Output the [x, y] coordinate of the center of the cell containing the given text.  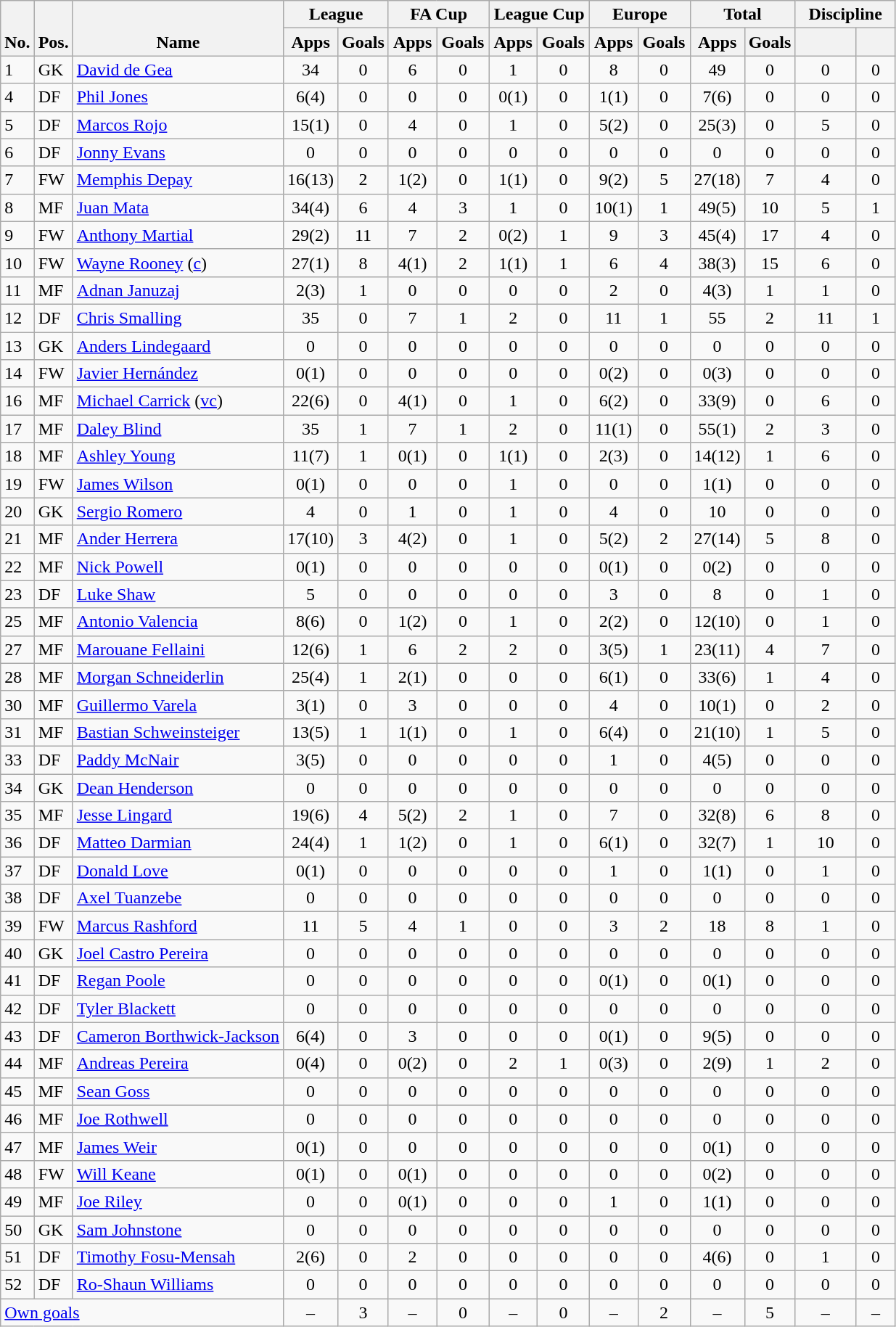
27(14) [717, 539]
42 [17, 1008]
8(6) [311, 622]
41 [17, 981]
Antonio Valencia [178, 622]
Wayne Rooney (c) [178, 263]
Bastian Schweinsteiger [178, 732]
Juan Mata [178, 208]
50 [17, 1230]
2(6) [311, 1257]
Jesse Lingard [178, 815]
Axel Tuanzebe [178, 898]
Luke Shaw [178, 594]
Morgan Schneiderlin [178, 677]
2(9) [717, 1064]
Anthony Martial [178, 235]
17(10) [311, 539]
Anders Lindegaard [178, 346]
Joe Riley [178, 1201]
49(5) [717, 208]
4(3) [717, 290]
2(2) [614, 622]
Dean Henderson [178, 787]
Jonny Evans [178, 152]
12(10) [717, 622]
25(3) [717, 125]
Will Keane [178, 1174]
Marcus Rashford [178, 926]
40 [17, 953]
Matteo Darmian [178, 843]
23 [17, 594]
24(4) [311, 843]
4(5) [717, 760]
12(6) [311, 649]
27(1) [311, 263]
47 [17, 1146]
Adnan Januzaj [178, 290]
7(6) [717, 97]
4(6) [717, 1257]
27 [17, 649]
15 [770, 263]
55(1) [717, 429]
22 [17, 567]
19(6) [311, 815]
44 [17, 1064]
Own goals [142, 1312]
James Weir [178, 1146]
32(8) [717, 815]
23(11) [717, 649]
12 [17, 318]
6(2) [614, 401]
21 [17, 539]
2(1) [412, 677]
Phil Jones [178, 97]
52 [17, 1285]
33(6) [717, 677]
Total [743, 15]
Memphis Depay [178, 180]
45 [17, 1091]
League Cup [540, 15]
20 [17, 512]
43 [17, 1036]
Ander Herrera [178, 539]
14(12) [717, 456]
51 [17, 1257]
3(1) [311, 704]
Sean Goss [178, 1091]
30 [17, 704]
League [337, 15]
16 [17, 401]
David de Gea [178, 70]
Timothy Fosu-Mensah [178, 1257]
Europe [640, 15]
Sergio Romero [178, 512]
Michael Carrick (vc) [178, 401]
0(4) [311, 1064]
45(4) [717, 235]
Pos. [54, 28]
11(7) [311, 456]
38 [17, 898]
Donald Love [178, 871]
39 [17, 926]
21(10) [717, 732]
Tyler Blackett [178, 1008]
9(5) [717, 1036]
29(2) [311, 235]
33(9) [717, 401]
11(1) [614, 429]
Marcos Rojo [178, 125]
Sam Johnstone [178, 1230]
Javier Hernández [178, 374]
Ro-Shaun Williams [178, 1285]
34(4) [311, 208]
48 [17, 1174]
25(4) [311, 677]
28 [17, 677]
38(3) [717, 263]
Discipline [846, 15]
15(1) [311, 125]
9(2) [614, 180]
Paddy McNair [178, 760]
25 [17, 622]
55 [717, 318]
Marouane Fellaini [178, 649]
37 [17, 871]
13(5) [311, 732]
33 [17, 760]
Nick Powell [178, 567]
27(18) [717, 180]
46 [17, 1119]
4(2) [412, 539]
Ashley Young [178, 456]
31 [17, 732]
James Wilson [178, 484]
Chris Smalling [178, 318]
14 [17, 374]
32(7) [717, 843]
22(6) [311, 401]
Joe Rothwell [178, 1119]
19 [17, 484]
16(13) [311, 180]
Guillermo Varela [178, 704]
Regan Poole [178, 981]
FA Cup [438, 15]
Andreas Pereira [178, 1064]
Joel Castro Pereira [178, 953]
Daley Blind [178, 429]
Name [178, 28]
No. [17, 28]
13 [17, 346]
36 [17, 843]
Cameron Borthwick-Jackson [178, 1036]
